Capture the cell that displays the provided text and extract its [X, Y] central coordinate. 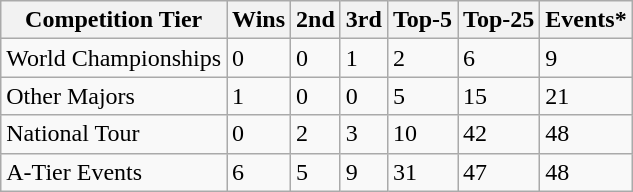
2nd [316, 20]
31 [422, 172]
Wins [259, 20]
Top-25 [499, 20]
Top-5 [422, 20]
National Tour [114, 134]
3rd [364, 20]
21 [586, 96]
Competition Tier [114, 20]
15 [499, 96]
A-Tier Events [114, 172]
Events* [586, 20]
3 [364, 134]
Other Majors [114, 96]
47 [499, 172]
42 [499, 134]
10 [422, 134]
World Championships [114, 58]
